Scan for the cell matching the given text and deliver its (X, Y) coordinate at center. 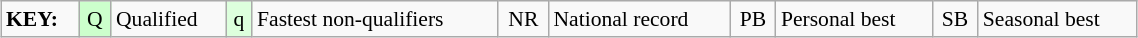
Seasonal best (1058, 19)
KEY: (40, 19)
q (239, 19)
SB (955, 19)
NR (523, 19)
Qualified (168, 19)
Q (95, 19)
Fastest non-qualifiers (375, 19)
National record (639, 19)
PB (753, 19)
Personal best (854, 19)
